Provide the (x, y) coordinate of the cell's center where the given text is located.  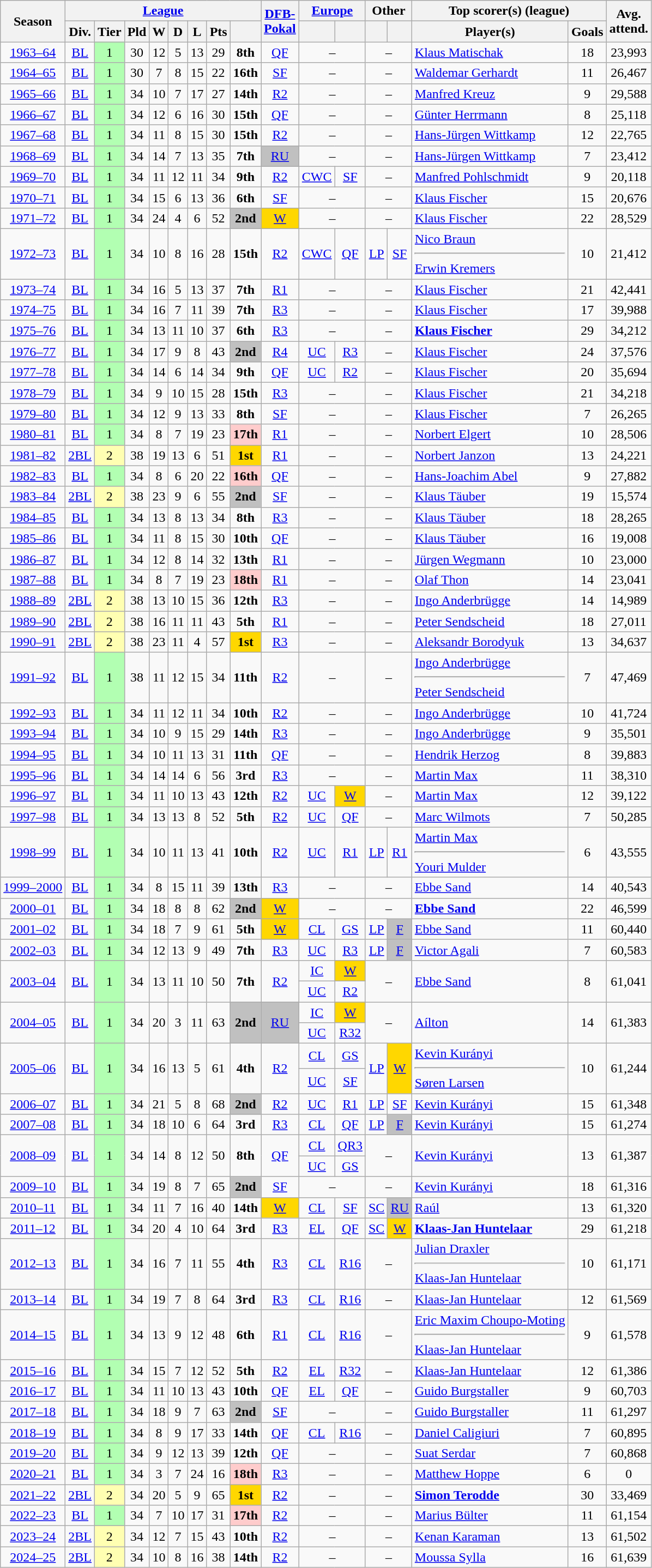
Div. (80, 32)
Season (33, 21)
1976–77 (33, 352)
28,506 (629, 435)
51 (218, 455)
28,529 (629, 218)
2018–19 (33, 1432)
61,502 (629, 1536)
1971–72 (33, 218)
DFB-Pokal (280, 21)
2008–09 (33, 1156)
Other (388, 11)
37,576 (629, 352)
28,265 (629, 517)
2007–08 (33, 1125)
27 (218, 94)
61,348 (629, 1104)
2015–16 (33, 1370)
1994–95 (33, 755)
Pts (218, 32)
1996–97 (33, 796)
Avg.attend. (629, 21)
1979–80 (33, 414)
1968–69 (33, 156)
Julian Draxler Klaas-Jan Huntelaar (490, 1264)
Nico Braun Erwin Kremers (490, 254)
Kevin Kurányi Søren Larsen (490, 1069)
23,041 (629, 580)
38,310 (629, 775)
20,676 (629, 197)
1995–96 (33, 775)
1985–86 (33, 538)
60,895 (629, 1432)
62 (218, 908)
34,218 (629, 393)
2010–11 (33, 1208)
1980–81 (33, 435)
61,578 (629, 1335)
32 (218, 559)
2022–23 (33, 1516)
1978–79 (33, 393)
35,694 (629, 372)
1964–65 (33, 73)
2021–22 (33, 1495)
23,000 (629, 559)
20,118 (629, 177)
Peter Sendscheid (490, 621)
39,122 (629, 796)
Norbert Elgert (490, 435)
61,154 (629, 1516)
Tier (110, 32)
48 (218, 1335)
1987–88 (33, 580)
Hendrik Herzog (490, 755)
61,320 (629, 1208)
1984–85 (33, 517)
Klaus Matischak (490, 52)
1997–98 (33, 817)
40,543 (629, 888)
2024–25 (33, 1557)
Moussa Sylla (490, 1557)
Kenan Karaman (490, 1536)
1986–87 (33, 559)
22,765 (629, 135)
14,989 (629, 600)
2011–12 (33, 1228)
Suat Serdar (490, 1454)
43,555 (629, 852)
61,383 (629, 1023)
Manfred Pohlschmidt (490, 177)
2023–24 (33, 1536)
2006–07 (33, 1104)
61,316 (629, 1187)
46,599 (629, 908)
1998–99 (33, 852)
1983–84 (33, 497)
42,441 (629, 290)
35,501 (629, 734)
2013–14 (33, 1299)
Marius Bülter (490, 1516)
1992–93 (33, 713)
1982–83 (33, 476)
Hans-Joachim Abel (490, 476)
Günter Herrmann (490, 114)
2017–18 (33, 1412)
21,412 (629, 254)
Aílton (490, 1023)
2009–10 (33, 1187)
1988–89 (33, 600)
61,274 (629, 1125)
2005–06 (33, 1069)
23,993 (629, 52)
26,467 (629, 73)
40 (218, 1208)
33,469 (629, 1495)
1969–70 (33, 177)
League (164, 11)
2020–21 (33, 1474)
Matthew Hoppe (490, 1474)
Eric Maxim Choupo-Moting Klaas-Jan Huntelaar (490, 1335)
Ingo Anderbrügge Peter Sendscheid (490, 678)
27,011 (629, 621)
Simon Terodde (490, 1495)
1965–66 (33, 94)
61,387 (629, 1156)
1993–94 (33, 734)
2000–01 (33, 908)
1973–74 (33, 290)
41,724 (629, 713)
68 (218, 1104)
Top scorer(s) (league) (509, 11)
Goals (587, 32)
2019–20 (33, 1454)
39,883 (629, 755)
61,171 (629, 1264)
25,118 (629, 114)
29,588 (629, 94)
57 (218, 642)
Aleksandr Borodyuk (490, 642)
56 (218, 775)
Manfred Kreuz (490, 94)
19,008 (629, 538)
24,221 (629, 455)
1972–73 (33, 254)
15,574 (629, 497)
2016–17 (33, 1391)
1963–64 (33, 52)
34,212 (629, 331)
47,469 (629, 678)
61,218 (629, 1228)
Norbert Janzon (490, 455)
2004–05 (33, 1023)
1970–71 (33, 197)
1974–75 (33, 310)
61,639 (629, 1557)
35 (218, 156)
2012–13 (33, 1264)
Jürgen Wegmann (490, 559)
60,868 (629, 1454)
27,882 (629, 476)
Daniel Caligiuri (490, 1432)
2014–15 (33, 1335)
Martin Max Youri Mulder (490, 852)
2003–04 (33, 981)
1966–67 (33, 114)
Pld (137, 32)
1990–91 (33, 642)
60,440 (629, 929)
23,412 (629, 156)
1991–92 (33, 678)
41 (218, 852)
1989–90 (33, 621)
Player(s) (490, 32)
61,569 (629, 1299)
Olaf Thon (490, 580)
61,244 (629, 1069)
1975–76 (33, 331)
60,583 (629, 950)
Europe (332, 11)
L (197, 32)
26,265 (629, 414)
Raúl (490, 1208)
QR3 (350, 1145)
Victor Agali (490, 950)
1967–68 (33, 135)
61,041 (629, 981)
49 (218, 950)
61,386 (629, 1370)
1981–82 (33, 455)
60,703 (629, 1391)
1999–2000 (33, 888)
1977–78 (33, 372)
Marc Wilmots (490, 817)
50,285 (629, 817)
34,637 (629, 642)
Waldemar Gerhardt (490, 73)
2001–02 (33, 929)
R4 (280, 352)
0 (629, 1474)
61,297 (629, 1412)
2002–03 (33, 950)
39,988 (629, 310)
D (178, 32)
